From the cell containing the given text, extract its center point as [x, y] coordinate. 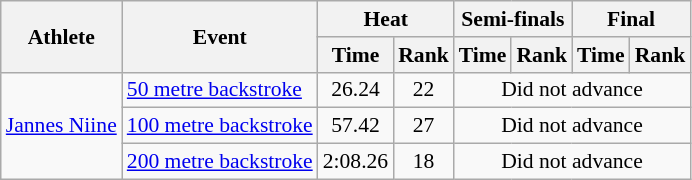
2:08.26 [356, 162]
Heat [386, 19]
Athlete [62, 36]
200 metre backstroke [220, 162]
100 metre backstroke [220, 126]
Semi-finals [513, 19]
Jannes Niine [62, 126]
22 [424, 90]
50 metre backstroke [220, 90]
27 [424, 126]
26.24 [356, 90]
Final [631, 19]
57.42 [356, 126]
Event [220, 36]
18 [424, 162]
